Search for the cell housing the specified text and yield its (x, y) center coordinate. 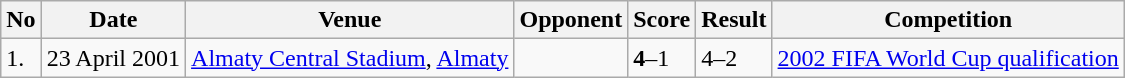
1. (21, 58)
4–2 (734, 58)
23 April 2001 (113, 58)
Opponent (571, 20)
Almaty Central Stadium, Almaty (350, 58)
2002 FIFA World Cup qualification (948, 58)
Competition (948, 20)
4–1 (662, 58)
Date (113, 20)
No (21, 20)
Result (734, 20)
Score (662, 20)
Venue (350, 20)
